Locate the cell with the specified text and output its [X, Y] center coordinate. 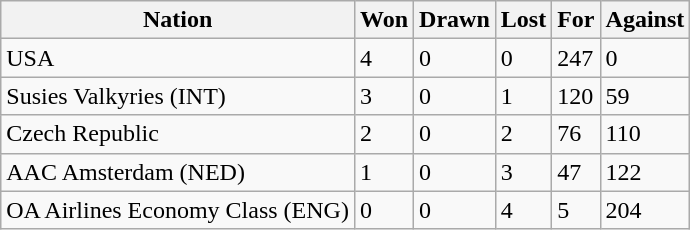
122 [645, 172]
247 [576, 58]
Won [384, 20]
Nation [178, 20]
USA [178, 58]
Susies Valkyries (INT) [178, 96]
204 [645, 210]
AAC Amsterdam (NED) [178, 172]
Drawn [455, 20]
59 [645, 96]
76 [576, 134]
120 [576, 96]
For [576, 20]
110 [645, 134]
47 [576, 172]
Against [645, 20]
OA Airlines Economy Class (ENG) [178, 210]
Czech Republic [178, 134]
5 [576, 210]
Lost [523, 20]
